Output the (X, Y) coordinate of the center of the cell containing the given text.  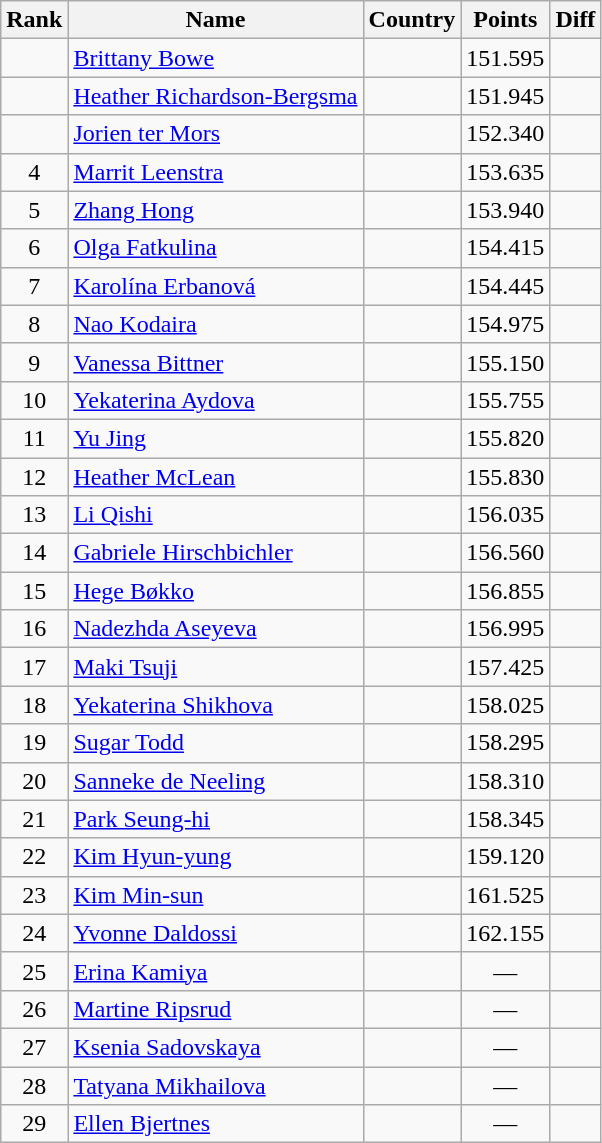
162.155 (506, 933)
4 (34, 172)
158.295 (506, 743)
16 (34, 629)
Tatyana Mikhailova (216, 1085)
12 (34, 477)
Maki Tsuji (216, 667)
17 (34, 667)
Yekaterina Aydova (216, 400)
Nadezhda Aseyeva (216, 629)
Sugar Todd (216, 743)
154.445 (506, 286)
Yekaterina Shikhova (216, 705)
157.425 (506, 667)
158.025 (506, 705)
Ellen Bjertnes (216, 1124)
152.340 (506, 134)
155.150 (506, 362)
155.820 (506, 438)
28 (34, 1085)
Diff (576, 20)
151.595 (506, 58)
Heather Richardson-Bergsma (216, 96)
159.120 (506, 857)
153.635 (506, 172)
29 (34, 1124)
8 (34, 324)
Rank (34, 20)
26 (34, 1009)
23 (34, 895)
161.525 (506, 895)
Kim Min-sun (216, 895)
Zhang Hong (216, 210)
155.755 (506, 400)
154.415 (506, 248)
Karolína Erbanová (216, 286)
10 (34, 400)
9 (34, 362)
Yvonne Daldossi (216, 933)
18 (34, 705)
11 (34, 438)
20 (34, 781)
Kim Hyun-yung (216, 857)
14 (34, 553)
15 (34, 591)
156.560 (506, 553)
Erina Kamiya (216, 971)
Brittany Bowe (216, 58)
Gabriele Hirschbichler (216, 553)
Heather McLean (216, 477)
154.975 (506, 324)
156.995 (506, 629)
Nao Kodaira (216, 324)
6 (34, 248)
19 (34, 743)
Ksenia Sadovskaya (216, 1047)
151.945 (506, 96)
Olga Fatkulina (216, 248)
Yu Jing (216, 438)
Name (216, 20)
24 (34, 933)
27 (34, 1047)
158.310 (506, 781)
22 (34, 857)
Vanessa Bittner (216, 362)
Points (506, 20)
21 (34, 819)
Park Seung-hi (216, 819)
13 (34, 515)
Li Qishi (216, 515)
155.830 (506, 477)
Country (412, 20)
Sanneke de Neeling (216, 781)
Marrit Leenstra (216, 172)
Hege Bøkko (216, 591)
5 (34, 210)
7 (34, 286)
153.940 (506, 210)
25 (34, 971)
Jorien ter Mors (216, 134)
158.345 (506, 819)
156.855 (506, 591)
Martine Ripsrud (216, 1009)
156.035 (506, 515)
